Return (x, y) of the center of cell containing provided text 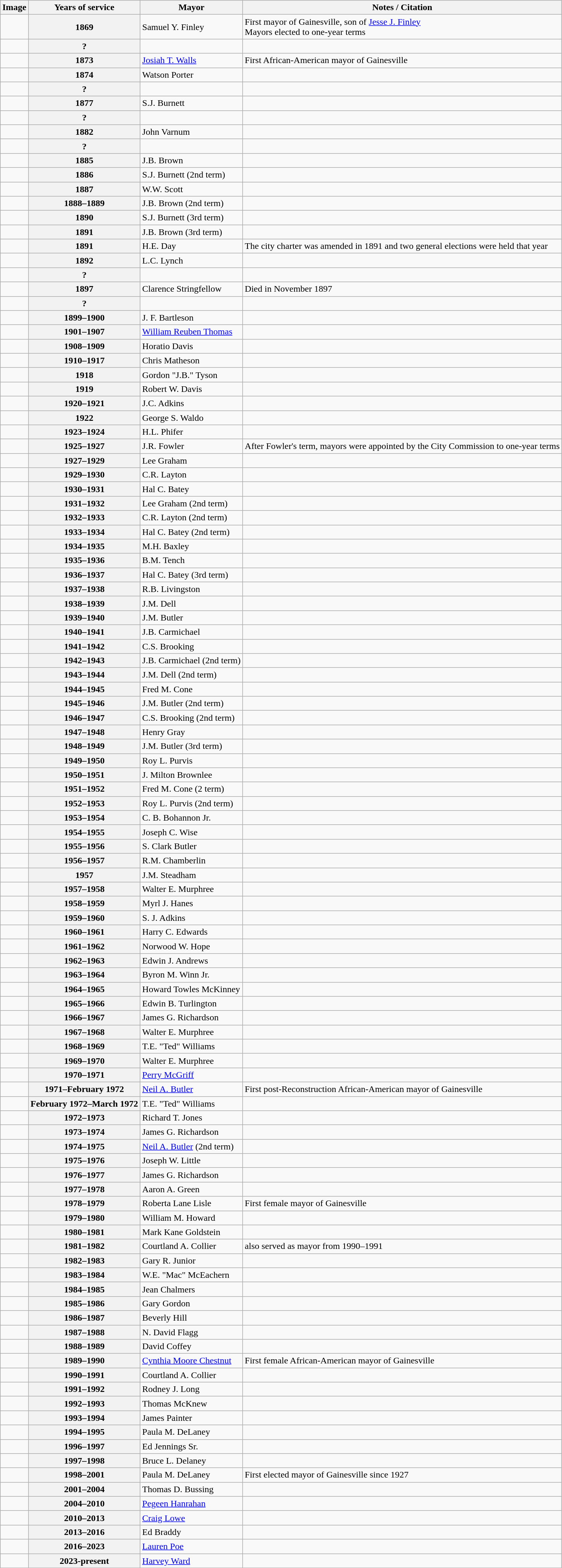
1897 (84, 289)
Horatio Davis (192, 346)
1939–1940 (84, 618)
David Coffey (192, 1347)
Joseph W. Little (192, 1161)
Years of service (84, 8)
1957 (84, 875)
Josiah T. Walls (192, 60)
R.B. Livingston (192, 589)
Harry C. Edwards (192, 932)
L.C. Lynch (192, 261)
1885 (84, 160)
J. F. Bartleson (192, 318)
1890 (84, 218)
1976–1977 (84, 1175)
Henry Gray (192, 732)
1987–1988 (84, 1332)
1892 (84, 261)
Ed Braddy (192, 1532)
Robert W. Davis (192, 389)
1931–1932 (84, 503)
William Reuben Thomas (192, 332)
1980–1981 (84, 1232)
1943–1944 (84, 675)
1944–1945 (84, 689)
J.B. Brown (192, 160)
After Fowler's term, mayors were appointed by the City Commission to one-year terms (402, 446)
N. David Flagg (192, 1332)
H.L. Phifer (192, 432)
February 1972–March 1972 (84, 1103)
W.W. Scott (192, 189)
Chris Matheson (192, 360)
First female African-American mayor of Gainesville (402, 1361)
1948–1949 (84, 746)
1874 (84, 75)
J.M. Butler (2nd term) (192, 703)
1935–1936 (84, 560)
1996–1997 (84, 1446)
J.M. Dell (2nd term) (192, 675)
Beverly Hill (192, 1318)
J.M. Steadham (192, 875)
1961–1962 (84, 946)
The city charter was amended in 1891 and two general elections were held that year (402, 246)
J.M. Butler (192, 618)
First mayor of Gainesville, son of Jesse J. Finley Mayors elected to one-year terms (402, 27)
1962–1963 (84, 961)
Bruce L. Delaney (192, 1461)
1951–1952 (84, 789)
1901–1907 (84, 332)
1968–1969 (84, 1046)
Myrl J. Hanes (192, 904)
2010–2013 (84, 1518)
1966–1967 (84, 1018)
2016–2023 (84, 1546)
First post-Reconstruction African-American mayor of Gainesville (402, 1089)
1940–1941 (84, 632)
William M. Howard (192, 1218)
1910–1917 (84, 360)
J.B. Carmichael (192, 632)
1947–1948 (84, 732)
2013–2016 (84, 1532)
George S. Waldo (192, 418)
B.M. Tench (192, 560)
1955–1956 (84, 846)
1993–1994 (84, 1418)
Thomas McKnew (192, 1404)
Hal C. Batey (192, 489)
1984–1985 (84, 1289)
1946–1947 (84, 718)
Pegeen Hanrahan (192, 1503)
1949–1950 (84, 761)
Mark Kane Goldstein (192, 1232)
C. B. Bohannon Jr. (192, 818)
1922 (84, 418)
1989–1990 (84, 1361)
1932–1933 (84, 518)
1977–1978 (84, 1189)
1952–1953 (84, 803)
C.R. Layton (2nd term) (192, 518)
1964–1965 (84, 989)
1936–1937 (84, 575)
Edwin B. Turlington (192, 1003)
C.S. Brooking (192, 646)
J. Milton Brownlee (192, 775)
John Varnum (192, 132)
Craig Lowe (192, 1518)
Lauren Poe (192, 1546)
1982–1983 (84, 1261)
1983–1984 (84, 1275)
First African-American mayor of Gainesville (402, 60)
1934–1935 (84, 546)
Perry McGriff (192, 1075)
Watson Porter (192, 75)
S. Clark Butler (192, 846)
1969–1970 (84, 1060)
1997–1998 (84, 1461)
Gary R. Junior (192, 1261)
1886 (84, 175)
S. J. Adkins (192, 918)
1973–1974 (84, 1132)
Roy L. Purvis (2nd term) (192, 803)
1990–1991 (84, 1375)
Gordon "J.B." Tyson (192, 375)
James Painter (192, 1418)
1938–1939 (84, 603)
Lee Graham (192, 461)
J.M. Butler (3rd term) (192, 746)
1992–1993 (84, 1404)
Howard Towles McKinney (192, 989)
Clarence Stringfellow (192, 289)
1998–2001 (84, 1475)
Neil A. Butler (192, 1089)
R.M. Chamberlin (192, 860)
S.J. Burnett (192, 103)
M.H. Baxley (192, 546)
1963–1964 (84, 975)
1974–1975 (84, 1146)
Jean Chalmers (192, 1289)
1956–1957 (84, 860)
1918 (84, 375)
1967–1968 (84, 1032)
1925–1927 (84, 446)
1937–1938 (84, 589)
Norwood W. Hope (192, 946)
J.B. Brown (3rd term) (192, 232)
W.E. "Mac" McEachern (192, 1275)
1991–1992 (84, 1389)
Mayor (192, 8)
1919 (84, 389)
Byron M. Winn Jr. (192, 975)
Rodney J. Long (192, 1389)
Fred M. Cone (192, 689)
1988–1989 (84, 1347)
1958–1959 (84, 904)
1965–1966 (84, 1003)
1978–1979 (84, 1203)
Fred M. Cone (2 term) (192, 789)
1888–1889 (84, 203)
1929–1930 (84, 475)
Lee Graham (2nd term) (192, 503)
J.R. Fowler (192, 446)
Edwin J. Andrews (192, 961)
1887 (84, 189)
1908–1909 (84, 346)
2023-present (84, 1560)
Hal C. Batey (2nd term) (192, 532)
1979–1980 (84, 1218)
C.R. Layton (192, 475)
Image (14, 8)
1975–1976 (84, 1161)
also served as mayor from 1990–1991 (402, 1246)
Died in November 1897 (402, 289)
1994–1995 (84, 1432)
1970–1971 (84, 1075)
H.E. Day (192, 246)
J.B. Carmichael (2nd term) (192, 661)
1930–1931 (84, 489)
1942–1943 (84, 661)
1960–1961 (84, 932)
1957–1958 (84, 889)
1954–1955 (84, 832)
J.M. Dell (192, 603)
1981–1982 (84, 1246)
1972–1973 (84, 1118)
Notes / Citation (402, 8)
Roy L. Purvis (192, 761)
J.C. Adkins (192, 403)
1985–1986 (84, 1303)
Samuel Y. Finley (192, 27)
C.S. Brooking (2nd term) (192, 718)
J.B. Brown (2nd term) (192, 203)
Neil A. Butler (2nd term) (192, 1146)
1923–1924 (84, 432)
1950–1951 (84, 775)
Aaron A. Green (192, 1189)
Richard T. Jones (192, 1118)
1933–1934 (84, 532)
Cynthia Moore Chestnut (192, 1361)
First elected mayor of Gainesville since 1927 (402, 1475)
1920–1921 (84, 403)
1945–1946 (84, 703)
1927–1929 (84, 461)
2004–2010 (84, 1503)
Joseph C. Wise (192, 832)
1877 (84, 103)
1959–1960 (84, 918)
1882 (84, 132)
2001–2004 (84, 1489)
1986–1987 (84, 1318)
Gary Gordon (192, 1303)
1873 (84, 60)
1869 (84, 27)
1971–February 1972 (84, 1089)
Ed Jennings Sr. (192, 1446)
Thomas D. Bussing (192, 1489)
Roberta Lane Lisle (192, 1203)
1899–1900 (84, 318)
First female mayor of Gainesville (402, 1203)
1953–1954 (84, 818)
Harvey Ward (192, 1560)
S.J. Burnett (3rd term) (192, 218)
S.J. Burnett (2nd term) (192, 175)
Hal C. Batey (3rd term) (192, 575)
1941–1942 (84, 646)
